Capture the cell that displays the provided text and extract its [X, Y] central coordinate. 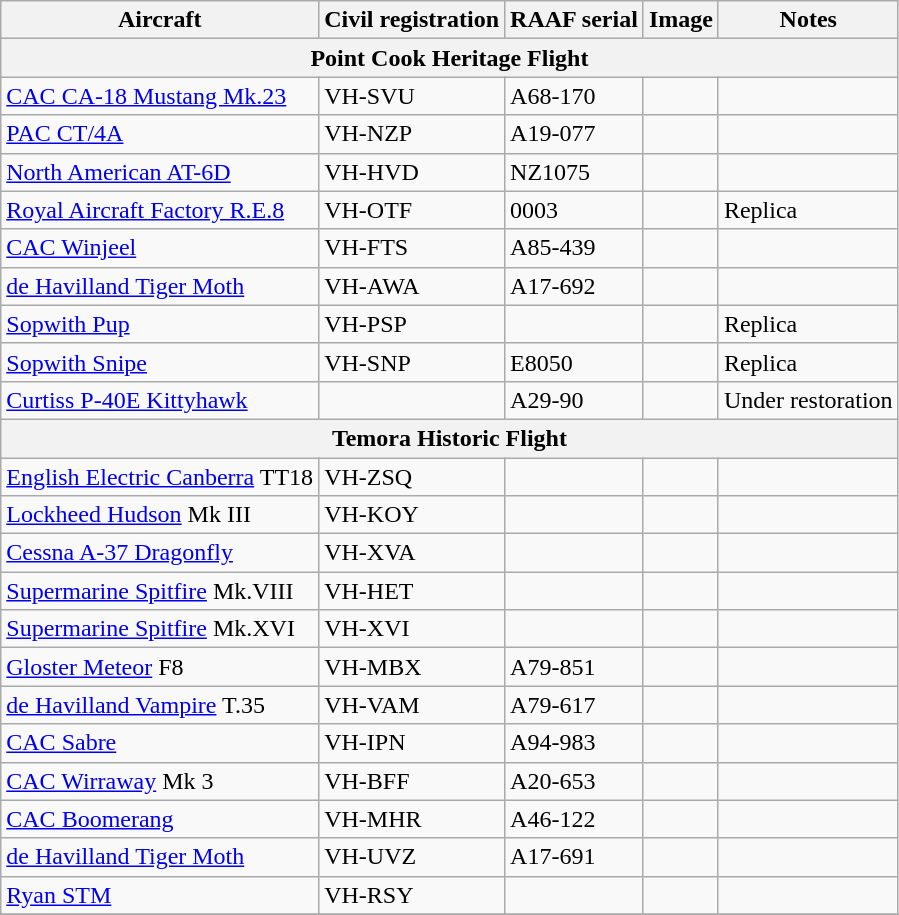
NZ1075 [574, 172]
A17-692 [574, 286]
A19-077 [574, 134]
VH-ZSQ [412, 477]
A20-653 [574, 781]
Royal Aircraft Factory R.E.8 [160, 210]
PAC CT/4A [160, 134]
Civil registration [412, 20]
VH-HET [412, 591]
Sopwith Snipe [160, 362]
de Havilland Vampire T.35 [160, 705]
A94-983 [574, 743]
VH-SVU [412, 96]
Cessna A-37 Dragonfly [160, 553]
North American AT-6D [160, 172]
E8050 [574, 362]
Point Cook Heritage Flight [450, 58]
A79-617 [574, 705]
Temora Historic Flight [450, 438]
Gloster Meteor F8 [160, 667]
VH-MBX [412, 667]
Under restoration [808, 400]
A68-170 [574, 96]
English Electric Canberra TT18 [160, 477]
CAC CA-18 Mustang Mk.23 [160, 96]
CAC Boomerang [160, 819]
A29-90 [574, 400]
Supermarine Spitfire Mk.VIII [160, 591]
0003 [574, 210]
VH-MHR [412, 819]
VH-XVA [412, 553]
Aircraft [160, 20]
A85-439 [574, 248]
CAC Wirraway Mk 3 [160, 781]
VH-KOY [412, 515]
CAC Winjeel [160, 248]
Lockheed Hudson Mk III [160, 515]
VH-HVD [412, 172]
Notes [808, 20]
VH-UVZ [412, 857]
VH-AWA [412, 286]
VH-XVI [412, 629]
VH-BFF [412, 781]
VH-FTS [412, 248]
VH-VAM [412, 705]
Ryan STM [160, 895]
A79-851 [574, 667]
VH-IPN [412, 743]
RAAF serial [574, 20]
VH-PSP [412, 324]
Curtiss P-40E Kittyhawk [160, 400]
A46-122 [574, 819]
A17-691 [574, 857]
Image [680, 20]
VH-RSY [412, 895]
CAC Sabre [160, 743]
VH-SNP [412, 362]
VH-OTF [412, 210]
VH-NZP [412, 134]
Sopwith Pup [160, 324]
Supermarine Spitfire Mk.XVI [160, 629]
